Scan for the cell matching the given text and deliver its [x, y] coordinate at center. 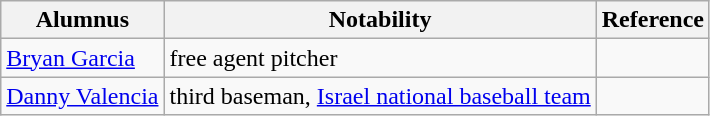
Danny Valencia [82, 96]
third baseman, Israel national baseball team [380, 96]
Alumnus [82, 20]
Reference [652, 20]
Notability [380, 20]
Bryan Garcia [82, 58]
free agent pitcher [380, 58]
